Locate the cell with the specified text and output its [x, y] center coordinate. 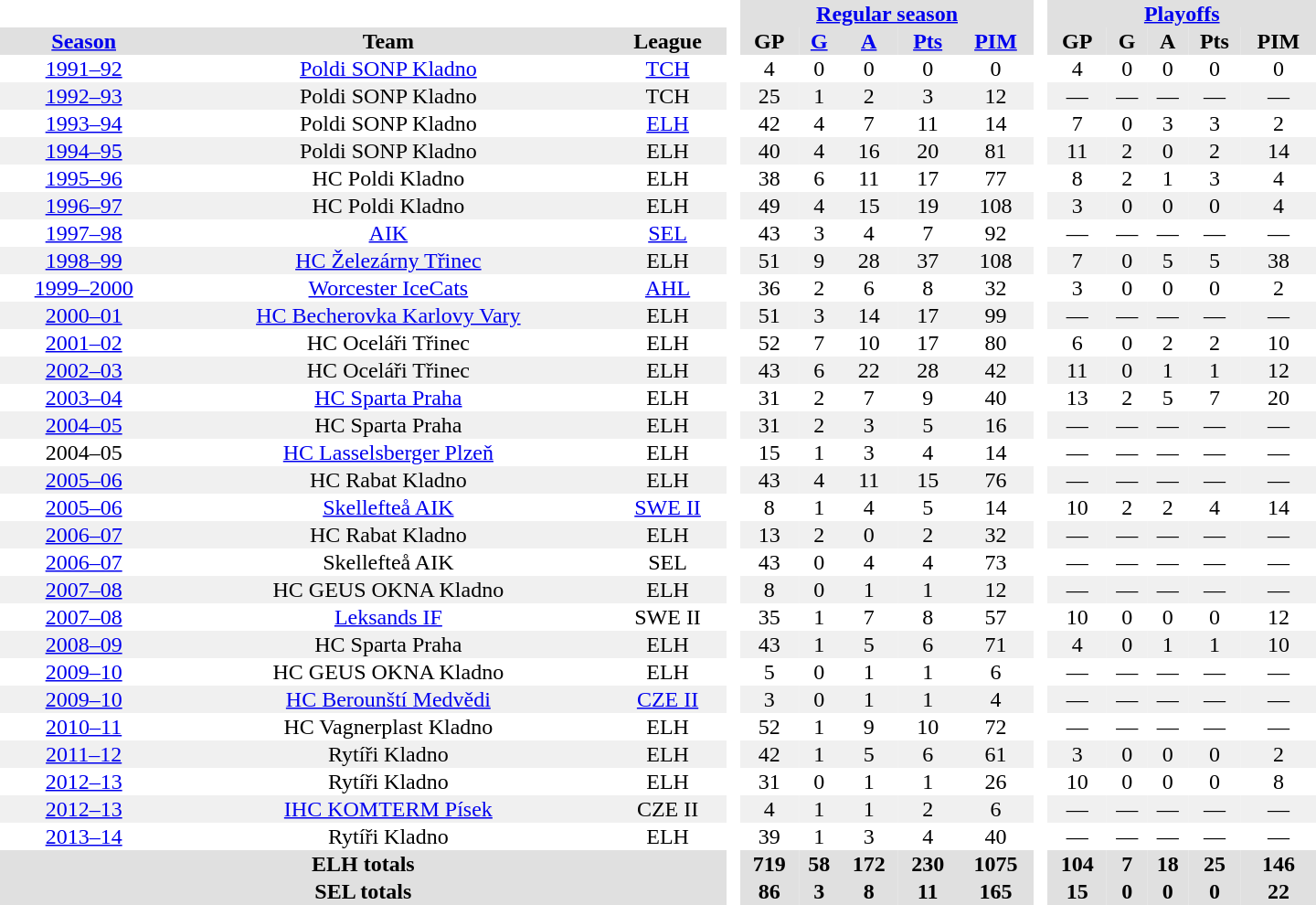
2003–04 [84, 398]
81 [995, 151]
104 [1077, 864]
73 [995, 562]
HC Železárny Třinec [387, 261]
1999–2000 [84, 288]
19 [928, 206]
92 [995, 233]
Regular season [887, 14]
230 [928, 864]
2002–03 [84, 370]
Season [84, 41]
1997–98 [84, 233]
1996–97 [84, 206]
719 [769, 864]
35 [769, 617]
1991–92 [84, 69]
2001–02 [84, 343]
Playoffs [1182, 14]
Worcester IceCats [387, 288]
2008–09 [84, 644]
IHC KOMTERM Písek [387, 809]
39 [769, 836]
League [667, 41]
2011–12 [84, 754]
99 [995, 315]
18 [1168, 864]
86 [769, 891]
49 [769, 206]
36 [769, 288]
HC Berounští Medvědi [387, 699]
77 [995, 178]
26 [995, 782]
1993–94 [84, 123]
80 [995, 343]
Team [387, 41]
HC Lasselsberger Plzeň [387, 452]
SEL totals [364, 891]
146 [1279, 864]
Leksands IF [387, 617]
2000–01 [84, 315]
71 [995, 644]
61 [995, 754]
172 [869, 864]
2010–11 [84, 727]
1994–95 [84, 151]
1992–93 [84, 96]
57 [995, 617]
1075 [995, 864]
ELH totals [364, 864]
HC Vagnerplast Kladno [387, 727]
72 [995, 727]
1998–99 [84, 261]
76 [995, 480]
2013–14 [84, 836]
AHL [667, 288]
58 [819, 864]
1995–96 [84, 178]
37 [928, 261]
AIK [387, 233]
165 [995, 891]
HC Becherovka Karlovy Vary [387, 315]
